Determine the (x, y) coordinate at the center of the cell enclosing the given text.  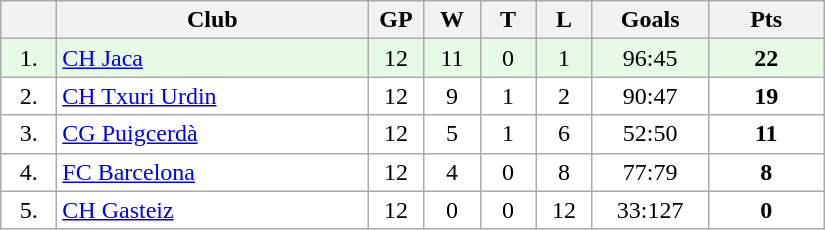
Pts (766, 20)
2 (564, 96)
4 (452, 172)
T (508, 20)
L (564, 20)
22 (766, 58)
1. (29, 58)
Club (212, 20)
5 (452, 134)
6 (564, 134)
CH Jaca (212, 58)
77:79 (650, 172)
3. (29, 134)
Goals (650, 20)
GP (396, 20)
96:45 (650, 58)
2. (29, 96)
5. (29, 210)
FC Barcelona (212, 172)
CG Puigcerdà (212, 134)
52:50 (650, 134)
33:127 (650, 210)
CH Txuri Urdin (212, 96)
CH Gasteiz (212, 210)
90:47 (650, 96)
19 (766, 96)
9 (452, 96)
W (452, 20)
4. (29, 172)
